Search for the cell housing the specified text and yield its [x, y] center coordinate. 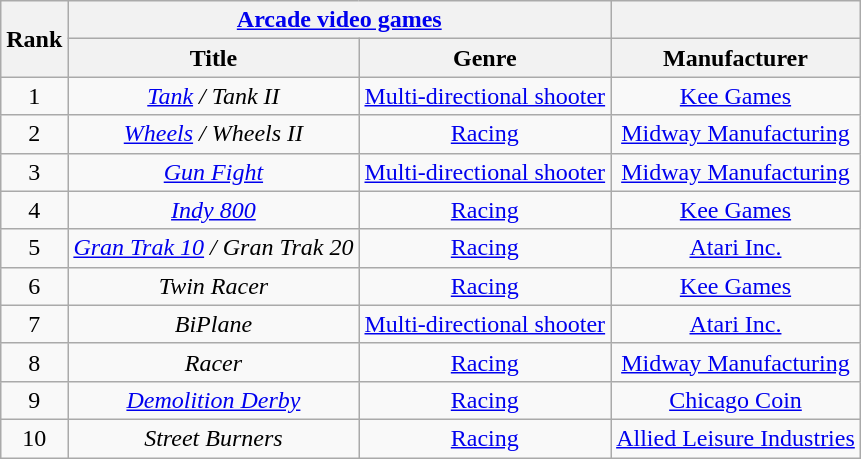
Arcade video games [340, 20]
BiPlane [214, 324]
Twin Racer [214, 286]
Wheels / Wheels II [214, 134]
Manufacturer [736, 58]
7 [34, 324]
Genre [485, 58]
2 [34, 134]
3 [34, 172]
5 [34, 248]
6 [34, 286]
Demolition Derby [214, 400]
Street Burners [214, 438]
Racer [214, 362]
Rank [34, 39]
4 [34, 210]
9 [34, 400]
Gran Trak 10 / Gran Trak 20 [214, 248]
10 [34, 438]
8 [34, 362]
Chicago Coin [736, 400]
Title [214, 58]
Indy 800 [214, 210]
Gun Fight [214, 172]
Tank / Tank II [214, 96]
Allied Leisure Industries [736, 438]
1 [34, 96]
